Return the (X, Y) coordinate for the center point of the cell that contains the specified text.  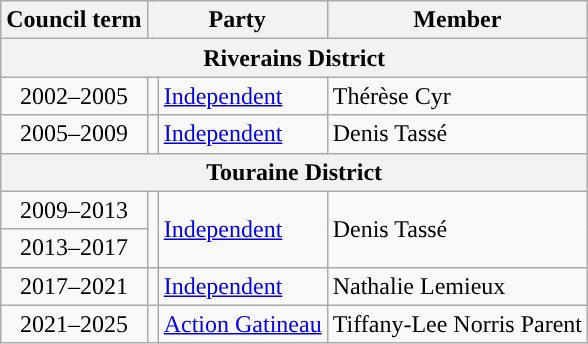
Riverains District (294, 58)
Member (457, 20)
2009–2013 (74, 210)
2013–2017 (74, 248)
2002–2005 (74, 96)
Council term (74, 20)
Action Gatineau (242, 324)
2017–2021 (74, 286)
2005–2009 (74, 134)
Nathalie Lemieux (457, 286)
2021–2025 (74, 324)
Party (237, 20)
Touraine District (294, 172)
Thérèse Cyr (457, 96)
Tiffany-Lee Norris Parent (457, 324)
